Detect which cell encompasses the target text, then output its [x, y] center coordinate. 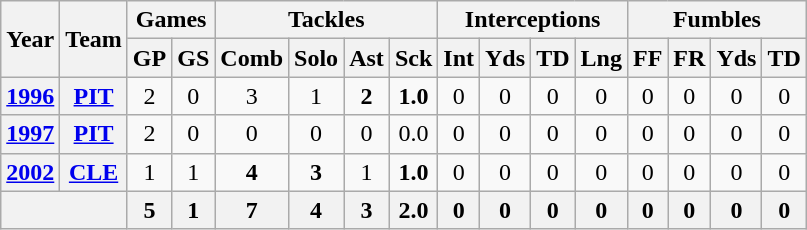
GP [149, 58]
GS [194, 58]
Comb [252, 58]
Lng [601, 58]
Fumbles [716, 20]
1997 [30, 134]
Team [94, 39]
Solo [316, 58]
2002 [30, 172]
FR [690, 58]
7 [252, 210]
5 [149, 210]
FF [647, 58]
Games [170, 20]
2.0 [413, 210]
CLE [94, 172]
Tackles [326, 20]
Year [30, 39]
Ast [367, 58]
Interceptions [533, 20]
0.0 [413, 134]
Int [459, 58]
1996 [30, 96]
Sck [413, 58]
